For the text-containing cell, return its midpoint in (X, Y) coordinate format. 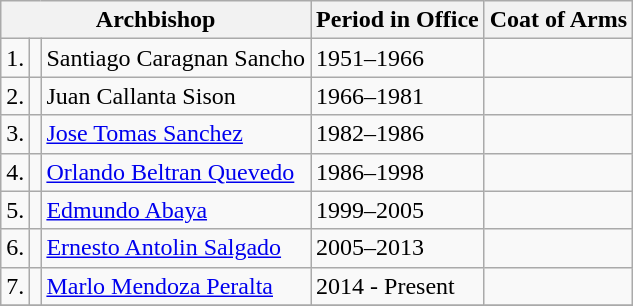
1. (16, 58)
1999–2005 (398, 210)
Coat of Arms (558, 20)
1986–1998 (398, 172)
Juan Callanta Sison (176, 96)
Santiago Caragnan Sancho (176, 58)
6. (16, 248)
Edmundo Abaya (176, 210)
5. (16, 210)
Orlando Beltran Quevedo (176, 172)
Archbishop (156, 20)
1966–1981 (398, 96)
3. (16, 134)
2. (16, 96)
2014 - Present (398, 286)
Marlo Mendoza Peralta (176, 286)
2005–2013 (398, 248)
4. (16, 172)
Period in Office (398, 20)
Ernesto Antolin Salgado (176, 248)
1951–1966 (398, 58)
Jose Tomas Sanchez (176, 134)
7. (16, 286)
1982–1986 (398, 134)
